Detect which cell encompasses the target text, then output its [x, y] center coordinate. 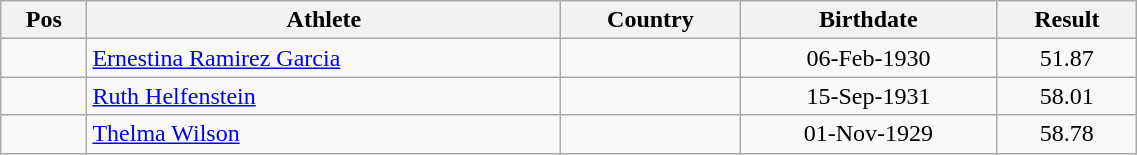
Pos [44, 20]
Thelma Wilson [324, 134]
15-Sep-1931 [868, 96]
51.87 [1067, 58]
Athlete [324, 20]
58.01 [1067, 96]
Ernestina Ramirez Garcia [324, 58]
Result [1067, 20]
Ruth Helfenstein [324, 96]
Country [650, 20]
58.78 [1067, 134]
Birthdate [868, 20]
01-Nov-1929 [868, 134]
06-Feb-1930 [868, 58]
